Find where the given text appears and provide that cell's center as [X, Y] coordinate. 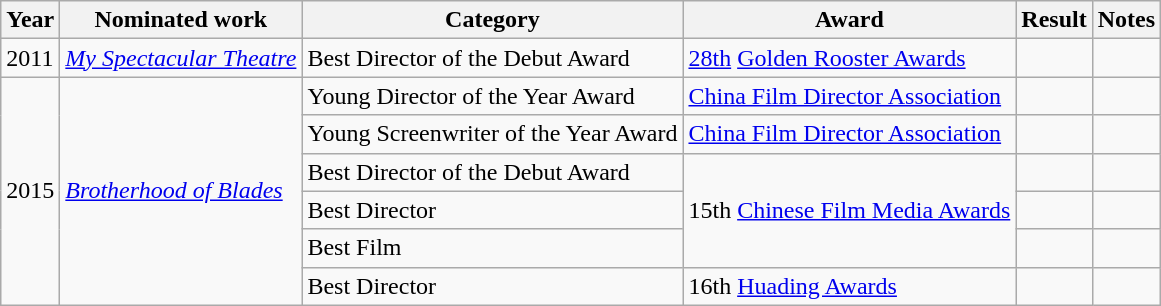
Notes [1126, 20]
My Spectacular Theatre [181, 58]
Brotherhood of Blades [181, 191]
Young Screenwriter of the Year Award [492, 134]
28th Golden Rooster Awards [850, 58]
16th Huading Awards [850, 286]
Result [1054, 20]
2015 [30, 191]
Young Director of the Year Award [492, 96]
2011 [30, 58]
Best Film [492, 248]
Category [492, 20]
15th Chinese Film Media Awards [850, 210]
Year [30, 20]
Nominated work [181, 20]
Award [850, 20]
